Return (x, y) of the center of cell containing provided text 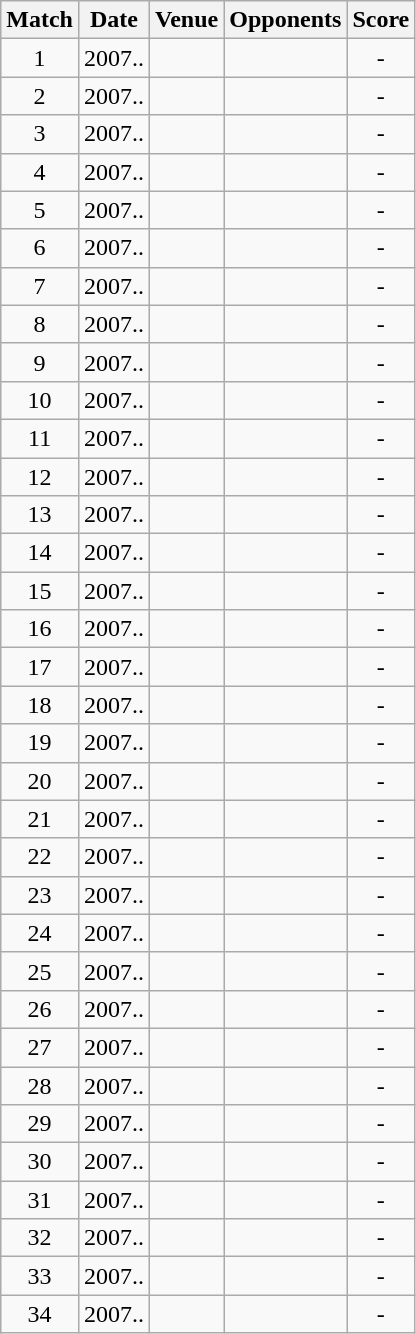
18 (40, 705)
29 (40, 1124)
7 (40, 286)
2 (40, 96)
33 (40, 1276)
32 (40, 1238)
13 (40, 515)
21 (40, 819)
9 (40, 362)
17 (40, 667)
11 (40, 438)
26 (40, 1009)
Score (381, 20)
28 (40, 1085)
19 (40, 743)
8 (40, 324)
22 (40, 857)
27 (40, 1047)
16 (40, 629)
Venue (187, 20)
15 (40, 591)
30 (40, 1162)
14 (40, 553)
Date (114, 20)
31 (40, 1200)
5 (40, 210)
12 (40, 477)
Match (40, 20)
6 (40, 248)
1 (40, 58)
10 (40, 400)
4 (40, 172)
3 (40, 134)
25 (40, 971)
Opponents (286, 20)
24 (40, 933)
20 (40, 781)
34 (40, 1314)
23 (40, 895)
